Output the [x, y] coordinate of the center of the cell containing the given text.  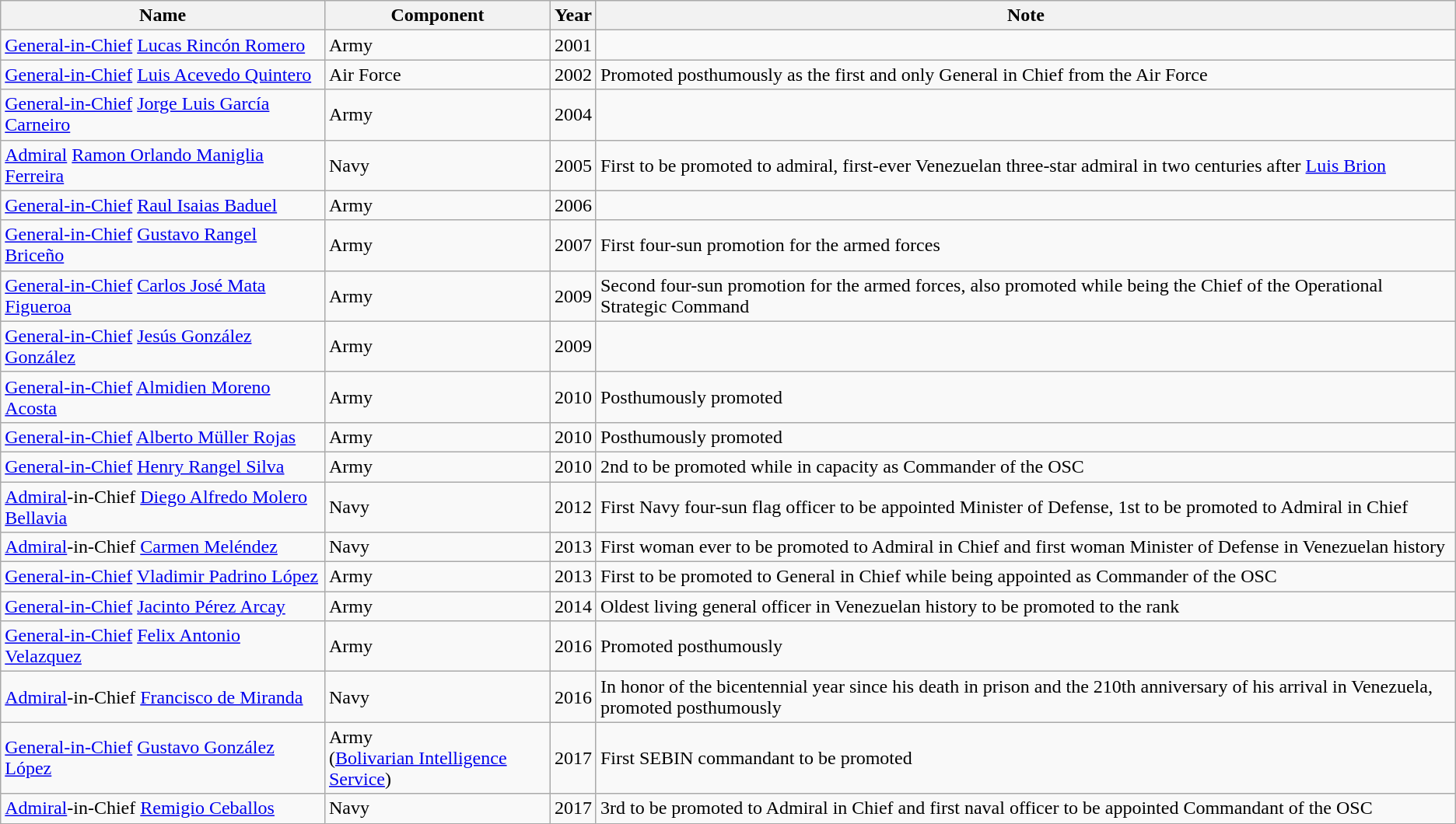
First woman ever to be promoted to Admiral in Chief and first woman Minister of Defense in Venezuelan history [1025, 547]
General-in-Chief Alberto Müller Rojas [163, 437]
2002 [572, 75]
2007 [572, 246]
Promoted posthumously [1025, 647]
General-in-Chief Jesús González González [163, 347]
Admiral-in-Chief Diego Alfredo Molero Bellavia [163, 507]
First to be promoted to General in Chief while being appointed as Commander of the OSC [1025, 577]
2014 [572, 606]
General-in-Chief Carlos José Mata Figueroa [163, 295]
First Navy four-sun flag officer to be appointed Minister of Defense, 1st to be promoted to Admiral in Chief [1025, 507]
General-in-Chief Felix Antonio Velazquez [163, 647]
General-in-Chief Henry Rangel Silva [163, 466]
Admiral-in-Chief Carmen Meléndez [163, 547]
General-in-Chief Gustavo González López [163, 758]
Promoted posthumously as the first and only General in Chief from the Air Force [1025, 75]
General-in-Chief Jacinto Pérez Arcay [163, 606]
Name [163, 16]
Air Force [437, 75]
Army (Bolivarian Intelligence Service) [437, 758]
Note [1025, 16]
Component [437, 16]
General-in-Chief Gustavo Rangel Briceño [163, 246]
2005 [572, 165]
General-in-Chief Jorge Luis García Carneiro [163, 115]
2006 [572, 205]
General-in-Chief Almidien Moreno Acosta [163, 396]
2nd to be promoted while in capacity as Commander of the OSC [1025, 466]
Oldest living general officer in Venezuelan history to be promoted to the rank [1025, 606]
First SEBIN commandant to be promoted [1025, 758]
General-in-Chief Raul Isaias Baduel [163, 205]
General-in-Chief Vladimir Padrino López [163, 577]
3rd to be promoted to Admiral in Chief and first naval officer to be appointed Commandant of the OSC [1025, 808]
Admiral Ramon Orlando Maniglia Ferreira [163, 165]
General-in-Chief Luis Acevedo Quintero [163, 75]
Second four-sun promotion for the armed forces, also promoted while being the Chief of the Operational Strategic Command [1025, 295]
2001 [572, 45]
2012 [572, 507]
General-in-Chief Lucas Rincón Romero [163, 45]
Admiral-in-Chief Remigio Ceballos [163, 808]
First four-sun promotion for the armed forces [1025, 246]
First to be promoted to admiral, first-ever Venezuelan three-star admiral in two centuries after Luis Brion [1025, 165]
In honor of the bicentennial year since his death in prison and the 210th anniversary of his arrival in Venezuela, promoted posthumously [1025, 697]
2004 [572, 115]
Year [572, 16]
Admiral-in-Chief Francisco de Miranda [163, 697]
